Identify which cell holds the provided text, then report its [X, Y] central coordinate. 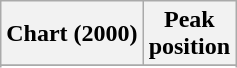
Chart (2000) [72, 34]
Peakposition [189, 34]
